For the text-containing cell, return its midpoint in [x, y] coordinate format. 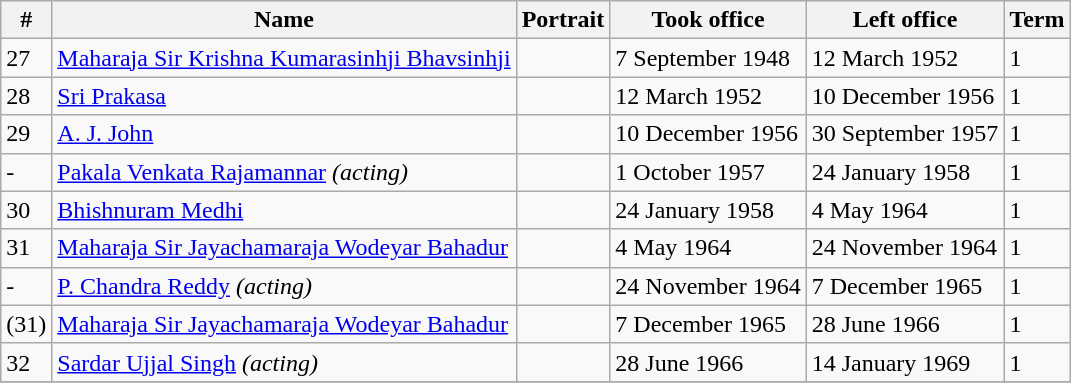
Sri Prakasa [284, 96]
29 [26, 134]
Took office [708, 20]
32 [26, 362]
# [26, 20]
Left office [905, 20]
Portrait [563, 20]
7 September 1948 [708, 58]
A. J. John [284, 134]
30 September 1957 [905, 134]
Bhishnuram Medhi [284, 210]
30 [26, 210]
Sardar Ujjal Singh (acting) [284, 362]
(31) [26, 324]
P. Chandra Reddy (acting) [284, 286]
Term [1037, 20]
28 [26, 96]
27 [26, 58]
Pakala Venkata Rajamannar (acting) [284, 172]
Name [284, 20]
1 October 1957 [708, 172]
31 [26, 248]
14 January 1969 [905, 362]
Maharaja Sir Krishna Kumarasinhji Bhavsinhji [284, 58]
